Capture the cell that displays the provided text and extract its (X, Y) central coordinate. 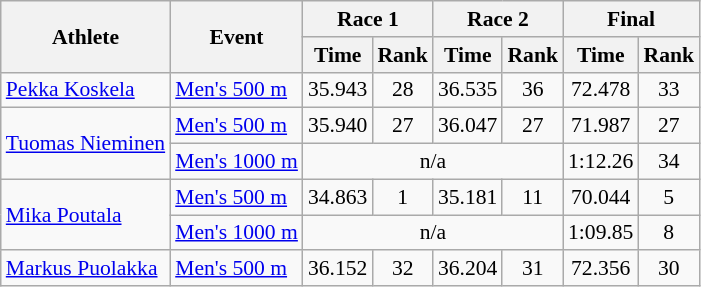
8 (668, 233)
Mika Poutala (86, 214)
72.478 (600, 90)
Pekka Koskela (86, 90)
34.863 (338, 197)
36.152 (338, 269)
Tuomas Nieminen (86, 144)
36.204 (468, 269)
34 (668, 162)
1 (402, 197)
35.181 (468, 197)
35.940 (338, 126)
32 (402, 269)
36.047 (468, 126)
Markus Puolakka (86, 269)
5 (668, 197)
Event (236, 36)
30 (668, 269)
36 (532, 90)
Race 2 (498, 19)
36.535 (468, 90)
1:09.85 (600, 233)
33 (668, 90)
11 (532, 197)
Race 1 (368, 19)
Athlete (86, 36)
71.987 (600, 126)
35.943 (338, 90)
28 (402, 90)
Final (631, 19)
31 (532, 269)
72.356 (600, 269)
70.044 (600, 197)
1:12.26 (600, 162)
